Return [X, Y] of the center of cell containing provided text 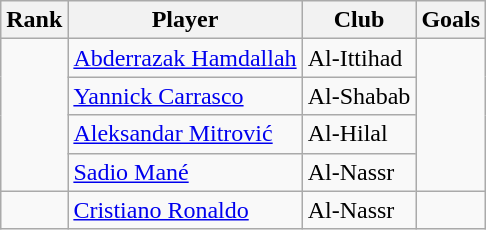
Sadio Mané [185, 172]
Al-Hilal [359, 134]
Goals [451, 20]
Cristiano Ronaldo [185, 210]
Al-Ittihad [359, 58]
Abderrazak Hamdallah [185, 58]
Club [359, 20]
Al-Shabab [359, 96]
Yannick Carrasco [185, 96]
Aleksandar Mitrović [185, 134]
Player [185, 20]
Rank [34, 20]
